Return the (x, y) coordinate for the center point of the cell that contains the specified text.  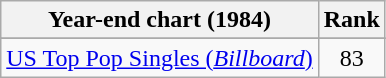
Year-end chart (1984) (160, 20)
83 (352, 58)
US Top Pop Singles (Billboard) (160, 58)
Rank (352, 20)
